Determine the [x, y] coordinate at the center of the cell enclosing the given text.  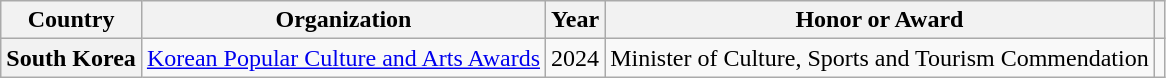
Organization [343, 20]
Country [72, 20]
Minister of Culture, Sports and Tourism Commendation [880, 58]
Honor or Award [880, 20]
Year [576, 20]
2024 [576, 58]
South Korea [72, 58]
Korean Popular Culture and Arts Awards [343, 58]
